Find where the given text appears and provide that cell's center as [x, y] coordinate. 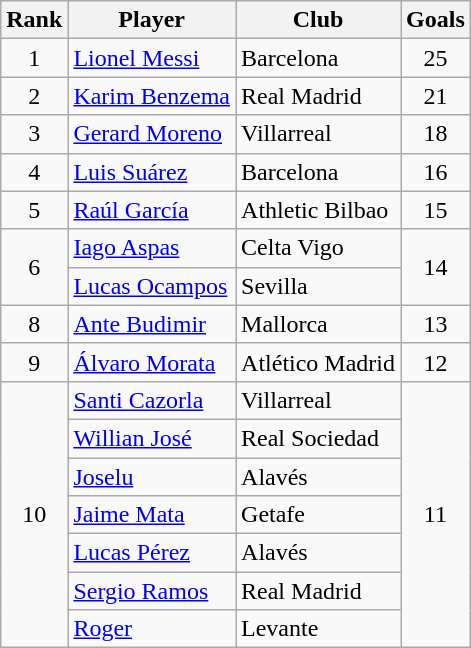
Lucas Pérez [152, 553]
Levante [318, 629]
Lucas Ocampos [152, 286]
14 [436, 267]
Athletic Bilbao [318, 210]
Álvaro Morata [152, 362]
Rank [34, 20]
Raúl García [152, 210]
2 [34, 96]
12 [436, 362]
15 [436, 210]
Real Sociedad [318, 438]
Player [152, 20]
Atlético Madrid [318, 362]
16 [436, 172]
13 [436, 324]
21 [436, 96]
8 [34, 324]
25 [436, 58]
5 [34, 210]
9 [34, 362]
3 [34, 134]
Lionel Messi [152, 58]
Gerard Moreno [152, 134]
Iago Aspas [152, 248]
1 [34, 58]
10 [34, 514]
6 [34, 267]
Roger [152, 629]
Mallorca [318, 324]
Celta Vigo [318, 248]
Goals [436, 20]
18 [436, 134]
Santi Cazorla [152, 400]
Sevilla [318, 286]
Luis Suárez [152, 172]
Getafe [318, 515]
Karim Benzema [152, 96]
4 [34, 172]
Sergio Ramos [152, 591]
11 [436, 514]
Ante Budimir [152, 324]
Joselu [152, 477]
Willian José [152, 438]
Club [318, 20]
Jaime Mata [152, 515]
